Scan for the cell matching the given text and deliver its (x, y) coordinate at center. 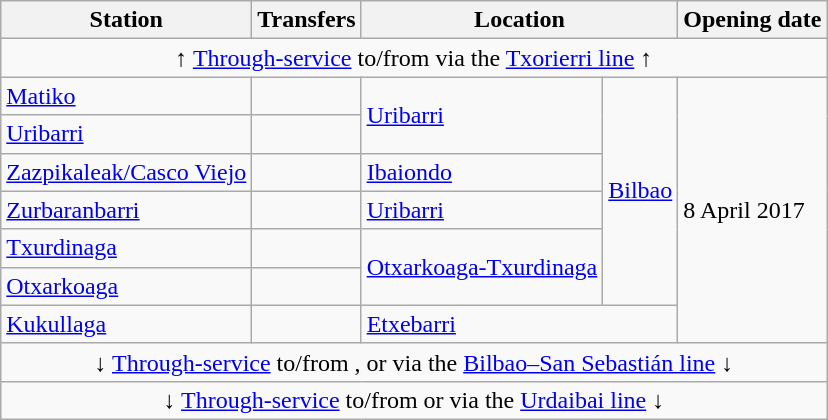
Bilbao (640, 191)
Txurdinaga (126, 248)
Opening date (752, 20)
Location (520, 20)
Station (126, 20)
Otxarkoaga-Txurdinaga (482, 267)
↓ Through-service to/from , or via the Bilbao–San Sebastián line ↓ (414, 362)
Transfers (306, 20)
Etxebarri (520, 324)
8 April 2017 (752, 210)
Otxarkoaga (126, 286)
Ibaiondo (482, 172)
Matiko (126, 96)
Kukullaga (126, 324)
Zazpikaleak/Casco Viejo (126, 172)
↑ Through-service to/from via the Txorierri line ↑ (414, 58)
Zurbaranbarri (126, 210)
↓ Through-service to/from or via the Urdaibai line ↓ (414, 400)
